Capture the cell that displays the provided text and extract its [x, y] central coordinate. 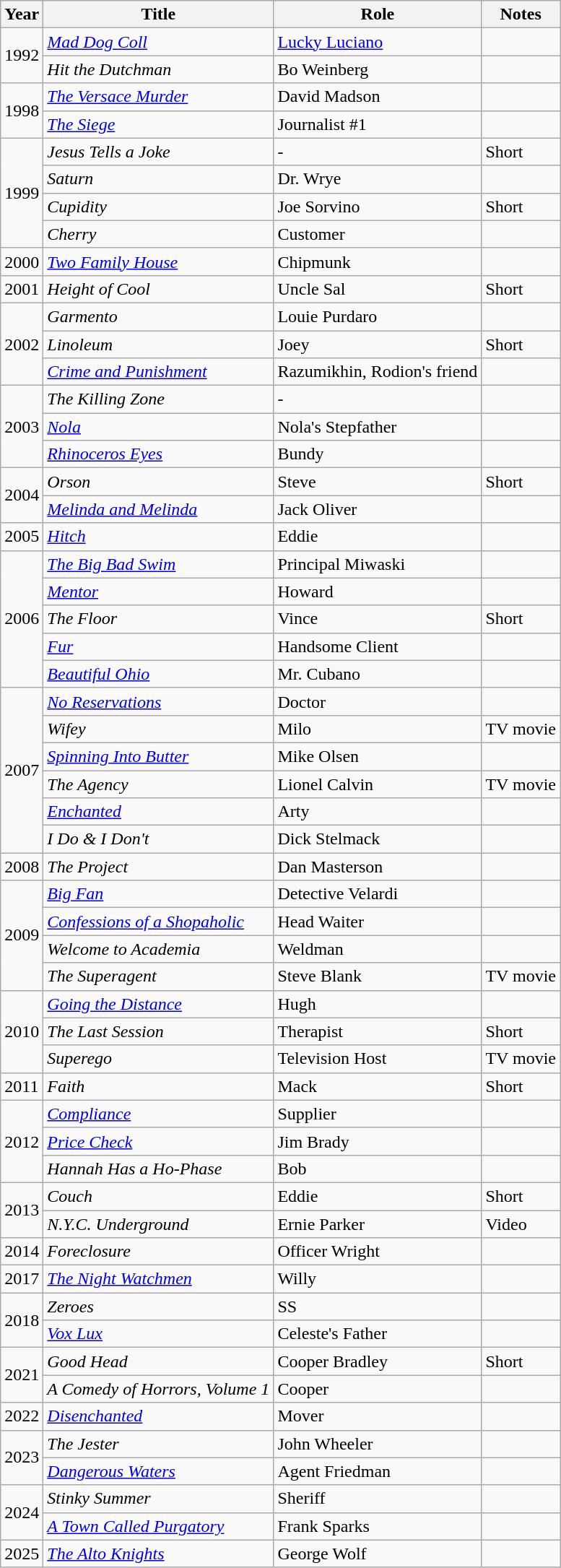
Orson [159, 482]
Linoleum [159, 345]
2001 [22, 289]
Stinky Summer [159, 1499]
Jack Oliver [378, 509]
Vince [378, 619]
1999 [22, 193]
Faith [159, 1086]
2006 [22, 619]
Weldman [378, 949]
Price Check [159, 1141]
Dan Masterson [378, 867]
2004 [22, 495]
Big Fan [159, 894]
David Madson [378, 97]
Supplier [378, 1114]
Dr. Wrye [378, 179]
Notes [521, 14]
2009 [22, 935]
Therapist [378, 1031]
The Superagent [159, 976]
Nola's Stepfather [378, 427]
Uncle Sal [378, 289]
Nola [159, 427]
Garmento [159, 316]
Chipmunk [378, 261]
Jim Brady [378, 1141]
The Night Watchmen [159, 1279]
Beautiful Ohio [159, 674]
2007 [22, 770]
2005 [22, 537]
Year [22, 14]
2021 [22, 1375]
Cupidity [159, 207]
John Wheeler [378, 1444]
Steve [378, 482]
2023 [22, 1457]
Sheriff [378, 1499]
The Jester [159, 1444]
Spinning Into Butter [159, 756]
Lucky Luciano [378, 42]
Hitch [159, 537]
2010 [22, 1031]
Television Host [378, 1059]
The Agency [159, 784]
2022 [22, 1416]
Mr. Cubano [378, 674]
Howard [378, 592]
Crime and Punishment [159, 372]
Good Head [159, 1361]
Jesus Tells a Joke [159, 152]
Handsome Client [378, 646]
The Versace Murder [159, 97]
Enchanted [159, 812]
Doctor [378, 701]
Louie Purdaro [378, 316]
Arty [378, 812]
Vox Lux [159, 1334]
2013 [22, 1210]
Going the Distance [159, 1004]
2003 [22, 427]
George Wolf [378, 1554]
Bundy [378, 454]
Frank Sparks [378, 1526]
Razumikhin, Rodion's friend [378, 372]
Agent Friedman [378, 1471]
Lionel Calvin [378, 784]
The Floor [159, 619]
Hugh [378, 1004]
Saturn [159, 179]
Confessions of a Shopaholic [159, 922]
The Big Bad Swim [159, 564]
The Last Session [159, 1031]
Melinda and Melinda [159, 509]
1998 [22, 111]
2008 [22, 867]
Bo Weinberg [378, 69]
Couch [159, 1196]
The Project [159, 867]
Height of Cool [159, 289]
2000 [22, 261]
Steve Blank [378, 976]
Willy [378, 1279]
Two Family House [159, 261]
2014 [22, 1252]
Joey [378, 345]
Mike Olsen [378, 756]
Mentor [159, 592]
A Comedy of Horrors, Volume 1 [159, 1389]
2018 [22, 1320]
Bob [378, 1169]
A Town Called Purgatory [159, 1526]
Superego [159, 1059]
Principal Miwaski [378, 564]
Joe Sorvino [378, 207]
The Alto Knights [159, 1554]
1992 [22, 56]
Cooper Bradley [378, 1361]
Hannah Has a Ho-Phase [159, 1169]
Fur [159, 646]
Video [521, 1224]
2017 [22, 1279]
The Killing Zone [159, 399]
I Do & I Don't [159, 839]
Foreclosure [159, 1252]
Dick Stelmack [378, 839]
Disenchanted [159, 1416]
N.Y.C. Underground [159, 1224]
Celeste's Father [378, 1334]
Head Waiter [378, 922]
Mover [378, 1416]
No Reservations [159, 701]
The Siege [159, 124]
2025 [22, 1554]
Milo [378, 729]
Zeroes [159, 1307]
2012 [22, 1141]
Ernie Parker [378, 1224]
Customer [378, 234]
Mack [378, 1086]
SS [378, 1307]
Welcome to Academia [159, 949]
Officer Wright [378, 1252]
Hit the Dutchman [159, 69]
Title [159, 14]
Journalist #1 [378, 124]
2011 [22, 1086]
2002 [22, 344]
Role [378, 14]
Compliance [159, 1114]
Cherry [159, 234]
Cooper [378, 1389]
Wifey [159, 729]
Mad Dog Coll [159, 42]
Dangerous Waters [159, 1471]
Detective Velardi [378, 894]
Rhinoceros Eyes [159, 454]
2024 [22, 1512]
